Extract the (x, y) coordinate from the center of the cell holding the provided text.  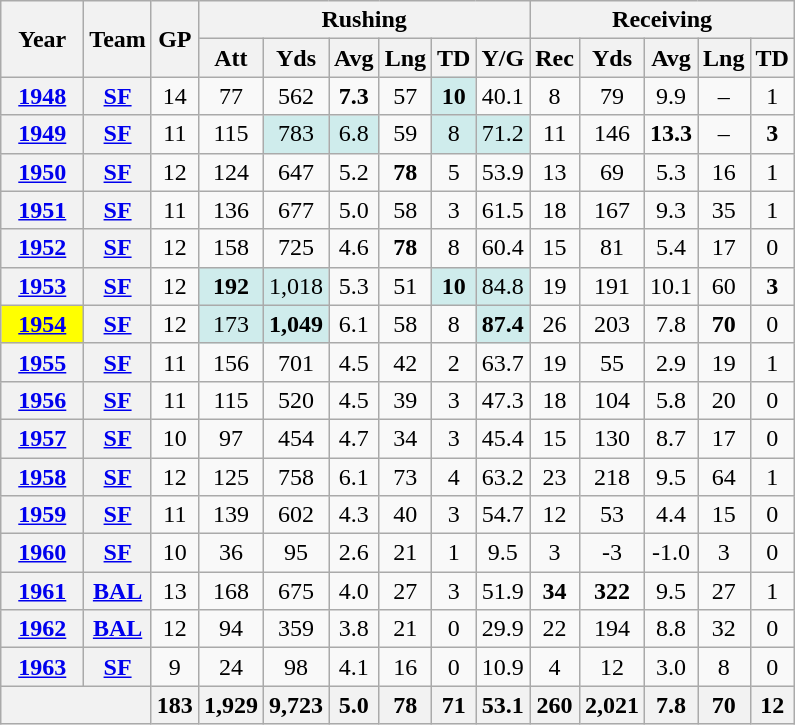
758 (296, 477)
Rushing (364, 20)
130 (612, 438)
520 (296, 400)
45.4 (503, 438)
173 (230, 324)
Y/G (503, 58)
55 (612, 362)
218 (612, 477)
2.9 (672, 362)
1954 (42, 324)
26 (555, 324)
-1.0 (672, 553)
Receiving (662, 20)
63.2 (503, 477)
7.3 (354, 96)
1,929 (230, 705)
51.9 (503, 591)
98 (296, 667)
1959 (42, 515)
94 (230, 629)
40.1 (503, 96)
104 (612, 400)
125 (230, 477)
677 (296, 210)
1957 (42, 438)
Team (118, 39)
63.7 (503, 362)
5.8 (672, 400)
1950 (42, 172)
40 (405, 515)
5.2 (354, 172)
1948 (42, 96)
47.3 (503, 400)
136 (230, 210)
647 (296, 172)
Year (42, 39)
167 (612, 210)
81 (612, 248)
1960 (42, 553)
39 (405, 400)
602 (296, 515)
60.4 (503, 248)
79 (612, 96)
32 (724, 629)
42 (405, 362)
23 (555, 477)
54.7 (503, 515)
13.3 (672, 134)
203 (612, 324)
71.2 (503, 134)
322 (612, 591)
1955 (42, 362)
64 (724, 477)
8.8 (672, 629)
1962 (42, 629)
3.8 (354, 629)
71 (454, 705)
359 (296, 629)
95 (296, 553)
22 (555, 629)
139 (230, 515)
6.8 (354, 134)
61.5 (503, 210)
146 (612, 134)
183 (174, 705)
69 (612, 172)
1953 (42, 286)
97 (230, 438)
1949 (42, 134)
168 (230, 591)
2,021 (612, 705)
2.6 (354, 553)
260 (555, 705)
454 (296, 438)
1956 (42, 400)
1,018 (296, 286)
53 (612, 515)
1951 (42, 210)
1958 (42, 477)
51 (405, 286)
60 (724, 286)
9.9 (672, 96)
194 (612, 629)
73 (405, 477)
5 (454, 172)
10.1 (672, 286)
124 (230, 172)
9 (174, 667)
24 (230, 667)
562 (296, 96)
8.7 (672, 438)
156 (230, 362)
4.3 (354, 515)
Rec (555, 58)
GP (174, 39)
1,049 (296, 324)
4.1 (354, 667)
2 (454, 362)
77 (230, 96)
53.9 (503, 172)
192 (230, 286)
5.4 (672, 248)
158 (230, 248)
701 (296, 362)
59 (405, 134)
4.4 (672, 515)
36 (230, 553)
84.8 (503, 286)
4.0 (354, 591)
87.4 (503, 324)
9.3 (672, 210)
3.0 (672, 667)
20 (724, 400)
Att (230, 58)
35 (724, 210)
29.9 (503, 629)
-3 (612, 553)
725 (296, 248)
675 (296, 591)
53.1 (503, 705)
1961 (42, 591)
4.6 (354, 248)
1963 (42, 667)
4.7 (354, 438)
191 (612, 286)
14 (174, 96)
10.9 (503, 667)
783 (296, 134)
57 (405, 96)
1952 (42, 248)
9,723 (296, 705)
